Locate the cell with the specified text and output its [x, y] center coordinate. 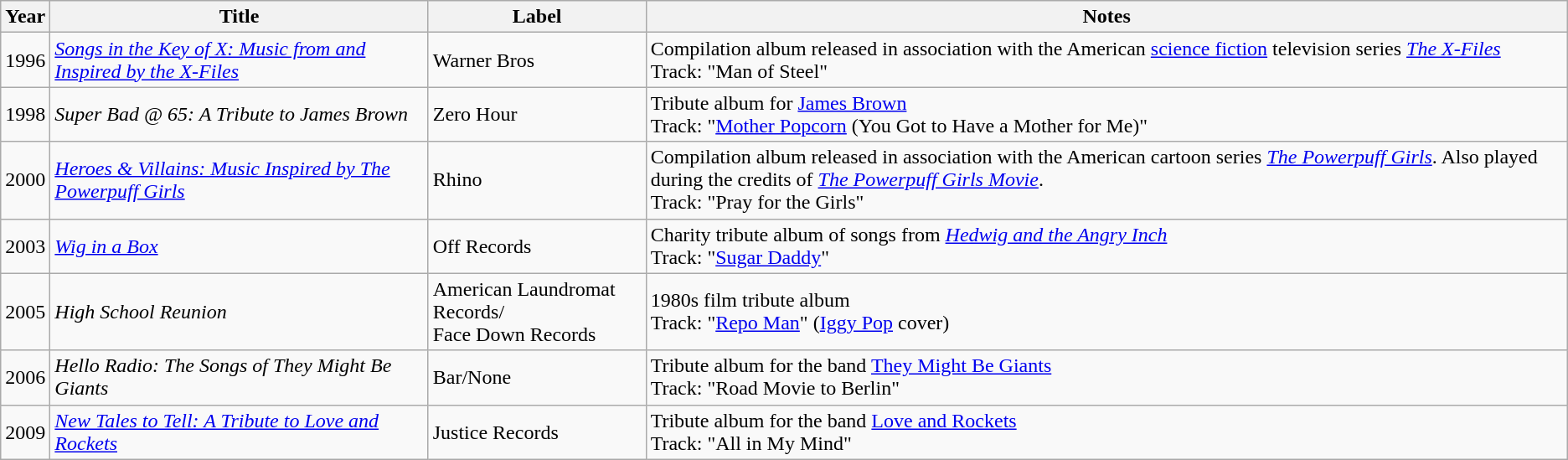
2005 [25, 312]
Tribute album for James BrownTrack: "Mother Popcorn (You Got to Have a Mother for Me)" [1106, 114]
1980s film tribute albumTrack: "Repo Man" (Iggy Pop cover) [1106, 312]
American Laundromat Records/Face Down Records [537, 312]
Charity tribute album of songs from Hedwig and the Angry InchTrack: "Sugar Daddy" [1106, 246]
Title [240, 17]
Wig in a Box [240, 246]
Notes [1106, 17]
Super Bad @ 65: A Tribute to James Brown [240, 114]
1998 [25, 114]
Warner Bros [537, 60]
New Tales to Tell: A Tribute to Love and Rockets [240, 432]
High School Reunion [240, 312]
Compilation album released in association with the American science fiction television series The X-FilesTrack: "Man of Steel" [1106, 60]
1996 [25, 60]
Justice Records [537, 432]
Tribute album for the band They Might Be GiantsTrack: "Road Movie to Berlin" [1106, 377]
Off Records [537, 246]
Tribute album for the band Love and RocketsTrack: "All in My Mind" [1106, 432]
Rhino [537, 180]
2003 [25, 246]
Hello Radio: The Songs of They Might Be Giants [240, 377]
Songs in the Key of X: Music from and Inspired by the X-Files [240, 60]
Year [25, 17]
Heroes & Villains: Music Inspired by The Powerpuff Girls [240, 180]
Zero Hour [537, 114]
Bar/None [537, 377]
Label [537, 17]
2009 [25, 432]
2006 [25, 377]
2000 [25, 180]
